Identify which cell holds the provided text, then report its (X, Y) central coordinate. 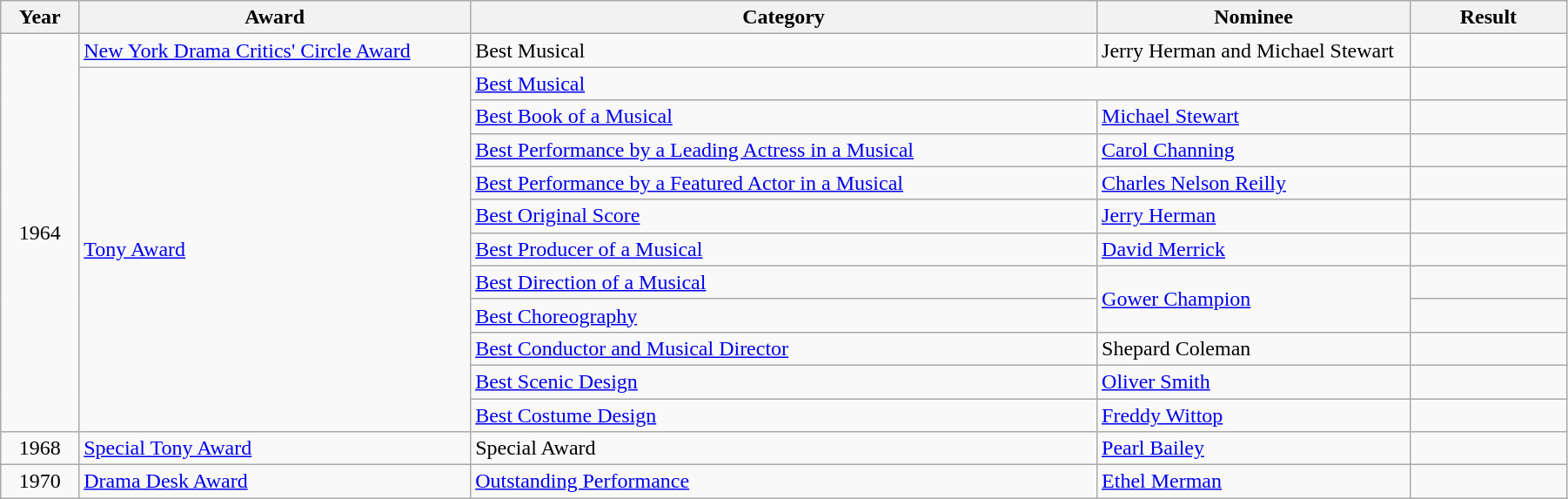
Best Direction of a Musical (784, 282)
Category (784, 17)
1970 (40, 482)
Outstanding Performance (784, 482)
Best Costume Design (784, 415)
Charles Nelson Reilly (1254, 183)
1968 (40, 448)
David Merrick (1254, 249)
Best Book of a Musical (784, 117)
Nominee (1254, 17)
Best Original Score (784, 216)
Drama Desk Award (275, 482)
Best Choreography (784, 315)
Tony Award (275, 249)
Jerry Herman and Michael Stewart (1254, 51)
Shepard Coleman (1254, 348)
1964 (40, 233)
Pearl Bailey (1254, 448)
Carol Channing (1254, 150)
Special Tony Award (275, 448)
Best Producer of a Musical (784, 249)
Ethel Merman (1254, 482)
New York Drama Critics' Circle Award (275, 51)
Award (275, 17)
Special Award (784, 448)
Year (40, 17)
Best Performance by a Leading Actress in a Musical (784, 150)
Gower Champion (1254, 299)
Oliver Smith (1254, 381)
Jerry Herman (1254, 216)
Best Scenic Design (784, 381)
Result (1488, 17)
Freddy Wittop (1254, 415)
Best Performance by a Featured Actor in a Musical (784, 183)
Michael Stewart (1254, 117)
Best Conductor and Musical Director (784, 348)
